Locate the cell with the specified text and output its (x, y) center coordinate. 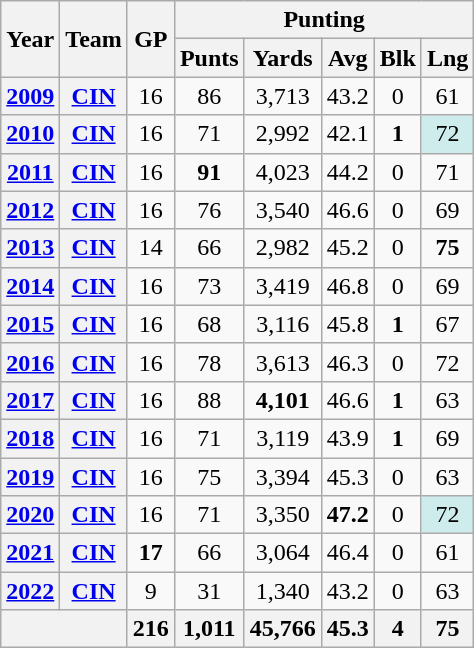
78 (209, 362)
216 (150, 629)
Yards (282, 58)
3,540 (282, 210)
2009 (30, 96)
3,713 (282, 96)
Lng (447, 58)
3,064 (282, 553)
3,350 (282, 515)
31 (209, 591)
2,992 (282, 134)
45.8 (348, 324)
46.8 (348, 286)
73 (209, 286)
45.2 (348, 248)
3,119 (282, 438)
2017 (30, 400)
GP (150, 39)
Team (94, 39)
2011 (30, 172)
2016 (30, 362)
2022 (30, 591)
4 (398, 629)
17 (150, 553)
2010 (30, 134)
88 (209, 400)
2020 (30, 515)
3,116 (282, 324)
14 (150, 248)
2015 (30, 324)
46.4 (348, 553)
9 (150, 591)
43.9 (348, 438)
46.3 (348, 362)
1,011 (209, 629)
68 (209, 324)
2021 (30, 553)
4,101 (282, 400)
2019 (30, 477)
42.1 (348, 134)
3,394 (282, 477)
2018 (30, 438)
Blk (398, 58)
2012 (30, 210)
2013 (30, 248)
Avg (348, 58)
1,340 (282, 591)
45,766 (282, 629)
2014 (30, 286)
2,982 (282, 248)
76 (209, 210)
4,023 (282, 172)
47.2 (348, 515)
67 (447, 324)
91 (209, 172)
Punts (209, 58)
44.2 (348, 172)
Punting (324, 20)
Year (30, 39)
3,613 (282, 362)
86 (209, 96)
3,419 (282, 286)
